Extract the (X, Y) coordinate from the center of the cell holding the provided text.  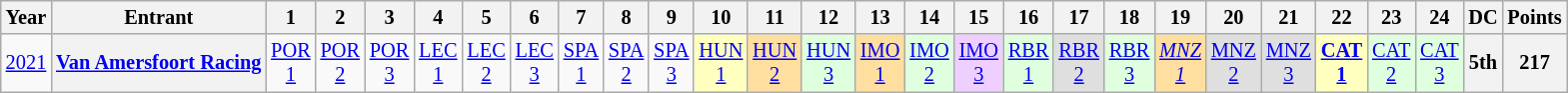
24 (1439, 17)
LEC2 (486, 63)
MNZ2 (1233, 63)
9 (672, 17)
IMO1 (879, 63)
20 (1233, 17)
16 (1028, 17)
POR3 (390, 63)
IMO2 (929, 63)
5th (1483, 63)
RBR1 (1028, 63)
23 (1391, 17)
4 (438, 17)
8 (626, 17)
HUN3 (828, 63)
MNZ1 (1180, 63)
2021 (26, 63)
SPA1 (582, 63)
21 (1289, 17)
LEC3 (535, 63)
CAT1 (1341, 63)
15 (979, 17)
18 (1129, 17)
Year (26, 17)
2 (340, 17)
RBR2 (1078, 63)
11 (775, 17)
13 (879, 17)
MNZ3 (1289, 63)
Van Amersfoort Racing (158, 63)
CAT2 (1391, 63)
Points (1535, 17)
6 (535, 17)
14 (929, 17)
RBR3 (1129, 63)
10 (721, 17)
POR1 (290, 63)
HUN2 (775, 63)
DC (1483, 17)
217 (1535, 63)
1 (290, 17)
SPA3 (672, 63)
22 (1341, 17)
IMO3 (979, 63)
5 (486, 17)
Entrant (158, 17)
12 (828, 17)
CAT3 (1439, 63)
POR2 (340, 63)
7 (582, 17)
HUN1 (721, 63)
17 (1078, 17)
SPA2 (626, 63)
3 (390, 17)
LEC1 (438, 63)
19 (1180, 17)
